Return [x, y] of the center of cell containing provided text 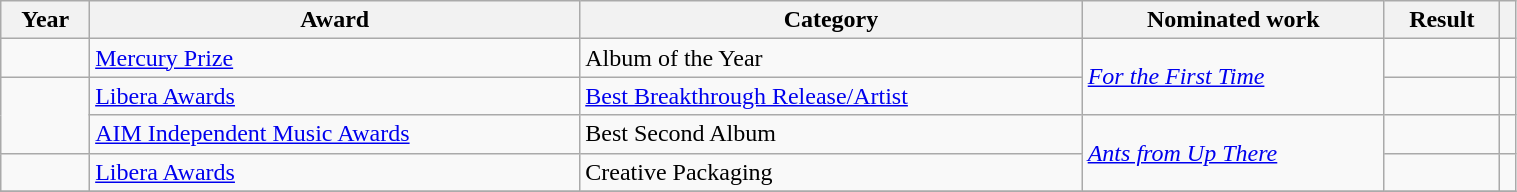
Best Breakthrough Release/Artist [831, 96]
Best Second Album [831, 134]
Category [831, 20]
AIM Independent Music Awards [335, 134]
Year [46, 20]
Creative Packaging [831, 172]
Nominated work [1233, 20]
Ants from Up There [1233, 153]
Result [1442, 20]
Mercury Prize [335, 58]
Album of the Year [831, 58]
For the First Time [1233, 77]
Award [335, 20]
